Locate the cell with the specified text and output its (x, y) center coordinate. 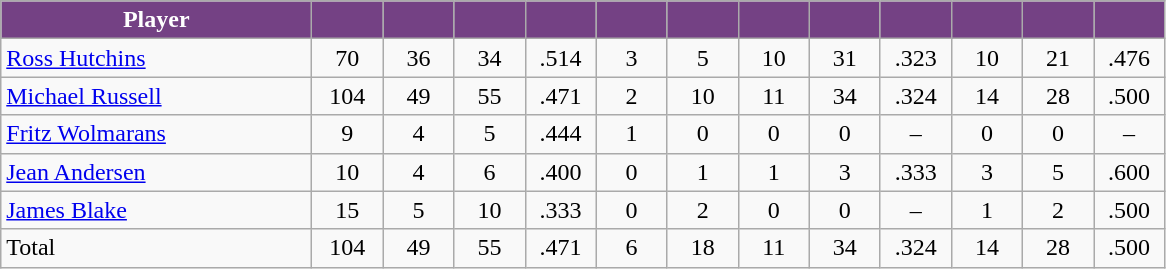
18 (702, 248)
James Blake (156, 210)
.400 (560, 172)
36 (418, 58)
Player (156, 20)
.444 (560, 134)
.514 (560, 58)
Ross Hutchins (156, 58)
Michael Russell (156, 96)
Fritz Wolmarans (156, 134)
.600 (1130, 172)
21 (1058, 58)
70 (348, 58)
Jean Andersen (156, 172)
15 (348, 210)
9 (348, 134)
Total (156, 248)
31 (844, 58)
.323 (916, 58)
.476 (1130, 58)
